Capture the cell that displays the provided text and extract its (X, Y) central coordinate. 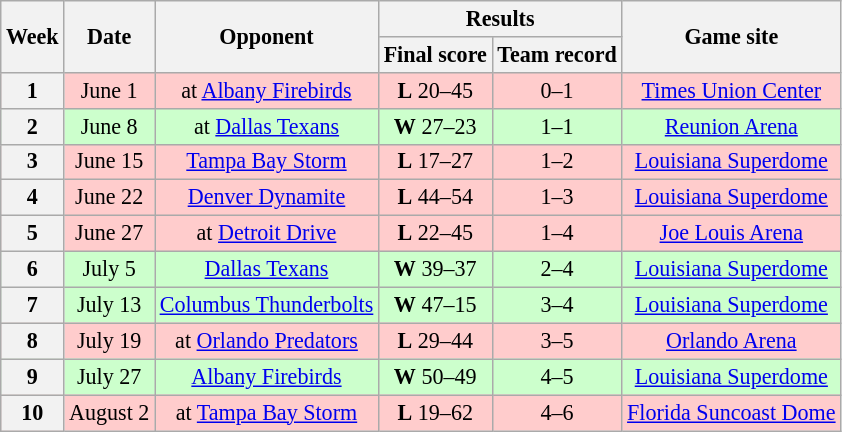
3–5 (557, 341)
4–5 (557, 377)
W 50–49 (435, 377)
July 13 (110, 305)
L 22–45 (435, 233)
Albany Firebirds (266, 377)
9 (32, 377)
June 15 (110, 162)
L 19–62 (435, 412)
Game site (732, 36)
July 5 (110, 269)
2–4 (557, 269)
August 2 (110, 412)
4 (32, 198)
1 (32, 90)
Team record (557, 54)
Reunion Arena (732, 126)
0–1 (557, 90)
Results (500, 18)
Florida Suncoast Dome (732, 412)
7 (32, 305)
W 27–23 (435, 126)
Columbus Thunderbolts (266, 305)
Week (32, 36)
Orlando Arena (732, 341)
3–4 (557, 305)
2 (32, 126)
1–3 (557, 198)
Times Union Center (732, 90)
1–4 (557, 233)
L 29–44 (435, 341)
L 17–27 (435, 162)
July 27 (110, 377)
Date (110, 36)
W 47–15 (435, 305)
L 20–45 (435, 90)
4–6 (557, 412)
8 (32, 341)
Tampa Bay Storm (266, 162)
at Detroit Drive (266, 233)
at Dallas Texans (266, 126)
June 1 (110, 90)
June 8 (110, 126)
at Orlando Predators (266, 341)
June 27 (110, 233)
Final score (435, 54)
6 (32, 269)
W 39–37 (435, 269)
Dallas Texans (266, 269)
at Albany Firebirds (266, 90)
1–2 (557, 162)
1–1 (557, 126)
Joe Louis Arena (732, 233)
5 (32, 233)
3 (32, 162)
June 22 (110, 198)
at Tampa Bay Storm (266, 412)
10 (32, 412)
July 19 (110, 341)
Opponent (266, 36)
Denver Dynamite (266, 198)
L 44–54 (435, 198)
